Locate the cell with the specified text and output its (x, y) center coordinate. 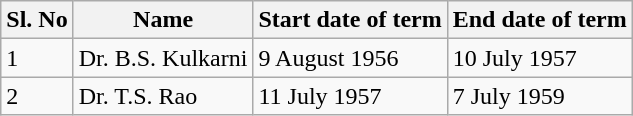
Start date of term (350, 20)
End date of term (540, 20)
9 August 1956 (350, 58)
10 July 1957 (540, 58)
2 (37, 96)
Dr. T.S. Rao (163, 96)
Dr. B.S. Kulkarni (163, 58)
Sl. No (37, 20)
Name (163, 20)
11 July 1957 (350, 96)
1 (37, 58)
7 July 1959 (540, 96)
